Identify which cell holds the provided text, then report its [x, y] central coordinate. 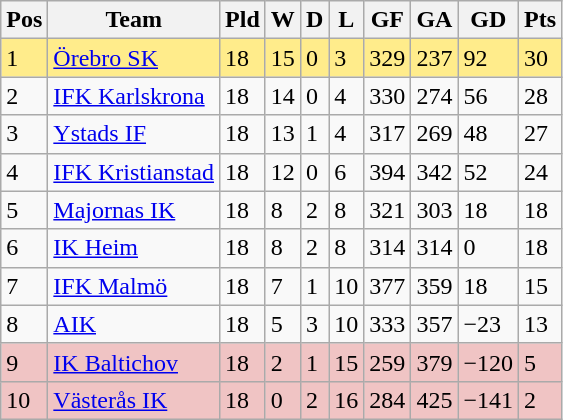
269 [434, 134]
330 [388, 96]
14 [282, 96]
Ystads IF [134, 134]
Västerås IK [134, 400]
56 [488, 96]
Team [134, 20]
W [282, 20]
IK Heim [134, 248]
IFK Kristianstad [134, 172]
GF [388, 20]
−120 [488, 362]
Pld [243, 20]
379 [434, 362]
−141 [488, 400]
D [314, 20]
28 [540, 96]
16 [346, 400]
−23 [488, 324]
L [346, 20]
Pts [540, 20]
27 [540, 134]
92 [488, 58]
303 [434, 210]
GA [434, 20]
Örebro SK [134, 58]
274 [434, 96]
359 [434, 286]
52 [488, 172]
IK Baltichov [134, 362]
12 [282, 172]
321 [388, 210]
9 [24, 362]
357 [434, 324]
IFK Malmö [134, 286]
Pos [24, 20]
AIK [134, 324]
342 [434, 172]
24 [540, 172]
317 [388, 134]
333 [388, 324]
284 [388, 400]
IFK Karlskrona [134, 96]
377 [388, 286]
425 [434, 400]
30 [540, 58]
237 [434, 58]
259 [388, 362]
329 [388, 58]
Majornas IK [134, 210]
48 [488, 134]
394 [388, 172]
GD [488, 20]
